Locate the cell with the specified text and output its (X, Y) center coordinate. 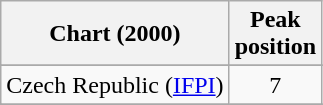
Czech Republic (IFPI) (115, 85)
7 (275, 85)
Peakposition (275, 34)
Chart (2000) (115, 34)
